Provide the (x, y) coordinate of the cell's center where the given text is located.  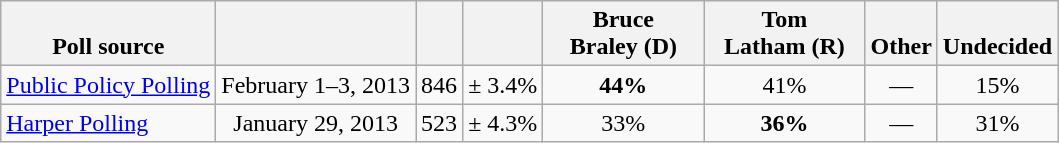
February 1–3, 2013 (316, 85)
41% (784, 85)
± 3.4% (503, 85)
44% (624, 85)
BruceBraley (D) (624, 34)
846 (440, 85)
Harper Polling (108, 123)
15% (997, 85)
Other (901, 34)
523 (440, 123)
33% (624, 123)
Undecided (997, 34)
Poll source (108, 34)
Public Policy Polling (108, 85)
± 4.3% (503, 123)
TomLatham (R) (784, 34)
36% (784, 123)
31% (997, 123)
January 29, 2013 (316, 123)
